Identify which cell holds the provided text, then report its [X, Y] central coordinate. 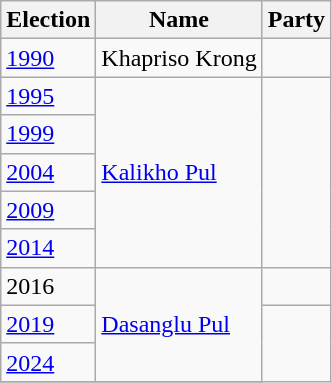
2024 [48, 362]
2016 [48, 286]
1995 [48, 96]
Name [179, 20]
Party [296, 20]
2009 [48, 210]
Kalikho Pul [179, 172]
2019 [48, 324]
1990 [48, 58]
Election [48, 20]
1999 [48, 134]
2004 [48, 172]
2014 [48, 248]
Dasanglu Pul [179, 324]
Khapriso Krong [179, 58]
